Return [X, Y] of the center of cell containing provided text 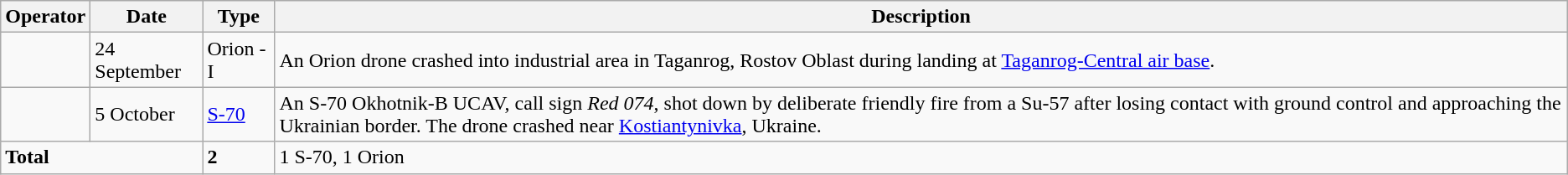
2 [239, 157]
An Orion drone crashed into industrial area in Taganrog, Rostov Oblast during landing at Taganrog-Central air base. [921, 60]
Date [147, 17]
Orion - I [239, 60]
Type [239, 17]
Total [102, 157]
Description [921, 17]
1 S-70, 1 Orion [921, 157]
Operator [45, 17]
5 October [147, 114]
24 September [147, 60]
S-70 [239, 114]
